Detect which cell encompasses the target text, then output its (x, y) center coordinate. 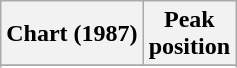
Peakposition (189, 34)
Chart (1987) (72, 34)
